Capture the cell that displays the provided text and extract its (x, y) central coordinate. 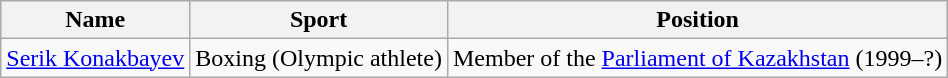
Position (697, 20)
Member of the Parliament of Kazakhstan (1999–?) (697, 58)
Name (96, 20)
Boxing (Olympic athlete) (319, 58)
Serik Konakbayev (96, 58)
Sport (319, 20)
